Search for the cell housing the specified text and yield its (x, y) center coordinate. 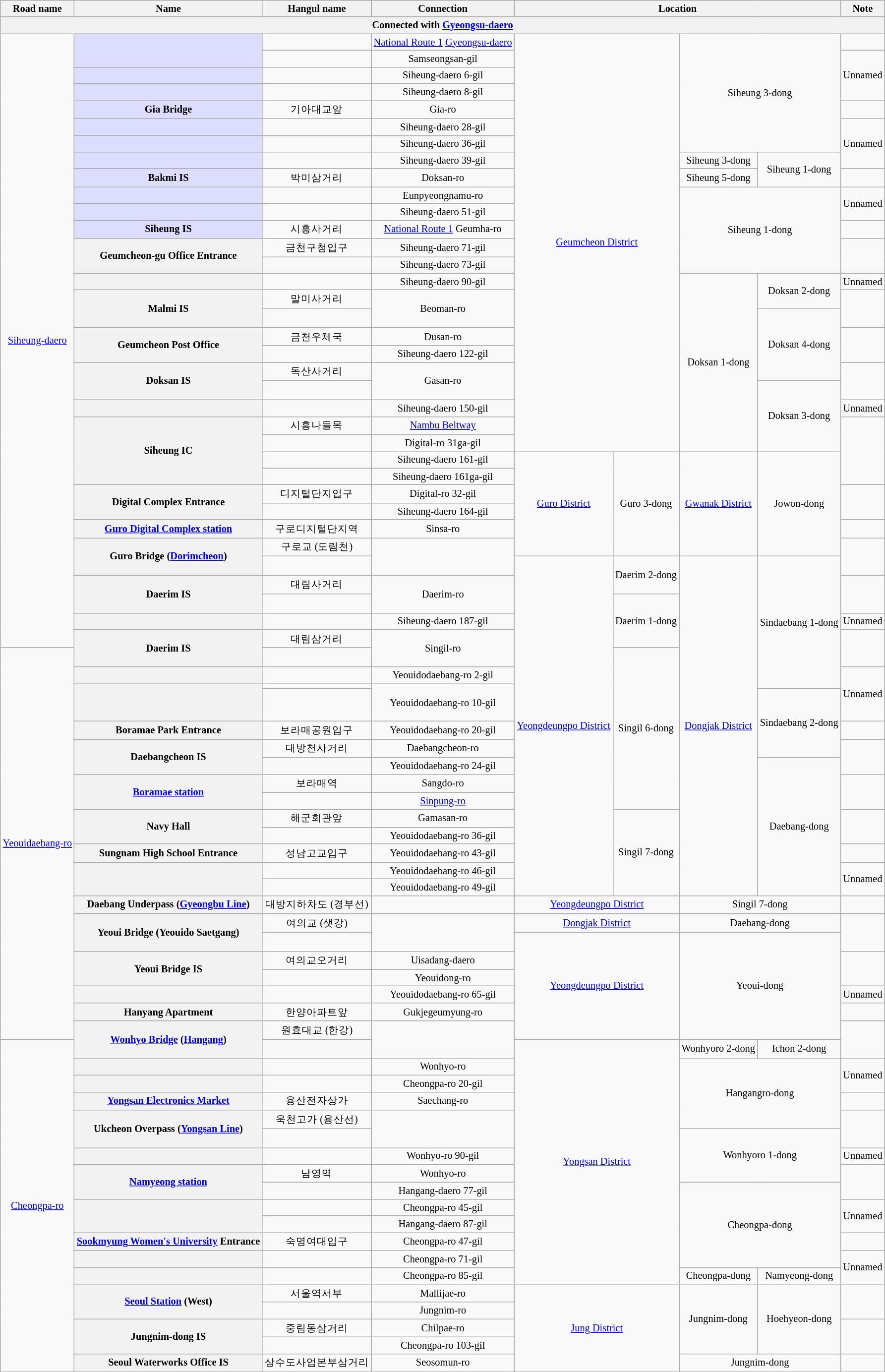
Yeoui Bridge IS (169, 968)
Yeouidaebang-ro (38, 843)
Name (169, 8)
Doksan IS (169, 381)
보라매공원입구 (317, 730)
Singil-ro (443, 648)
말미사거리 (317, 298)
Daebangcheon IS (169, 757)
Siheung-daero 161-gil (443, 460)
Samseongsan-gil (443, 59)
Geumcheon-gu Office Entrance (169, 256)
Beoman-ro (443, 308)
금천우체국 (317, 336)
Yeouidodaebang-ro 49-gil (443, 887)
National Route 1 Geumha-ro (443, 229)
Cheongpa-ro (38, 1205)
Wonhyo-ro 90-gil (443, 1156)
Hangul name (317, 8)
Siheung-daero 90-gil (443, 282)
Guro Digital Complex station (169, 529)
Nambu Beltway (443, 425)
Yeouidodaebang-ro 10-gil (443, 703)
시흥나들목 (317, 425)
Guro Bridge (Dorimcheon) (169, 556)
Sinsa-ro (443, 529)
Cheongpa-ro 103-gil (443, 1345)
Sindaebang 1-dong (799, 622)
Siheung-daero 8-gil (443, 92)
Daebang Underpass (Gyeongbu Line) (169, 904)
Gwanak District (718, 504)
Namyeong-dong (799, 1276)
Siheung-daero 150-gil (443, 408)
Hangangro-dong (760, 1093)
National Route 1 Gyeongsu-daero (443, 42)
기아대교앞 (317, 109)
Gasan-ro (443, 381)
Seoul Station (West) (169, 1301)
Hangang-daero 77-gil (443, 1191)
Daerim-ro (443, 594)
남영역 (317, 1173)
Sangdo-ro (443, 783)
Doksan 1-dong (718, 362)
Siheung-daero 71-gil (443, 248)
Yeouidodaebang-ro 24-gil (443, 766)
여의교 (샛강) (317, 923)
Jungnim-dong IS (169, 1336)
Daerim 1-dong (646, 621)
여의교오거리 (317, 960)
Yeoui-dong (760, 985)
욱천고가 (용산선) (317, 1119)
Sinpung-ro (443, 801)
Daerim 2-dong (646, 575)
Sungnam High School Entrance (169, 853)
Geumcheon Post Office (169, 345)
Hangang-daero 87-gil (443, 1224)
Sindaebang 2-dong (799, 723)
구로교 (도림천) (317, 546)
Gia Bridge (169, 109)
Yeouidodaebang-ro 20-gil (443, 730)
숙명여대입구 (317, 1242)
Navy Hall (169, 827)
Gia-ro (443, 109)
Location (678, 8)
Siheung-daero 122-gil (443, 354)
Jung District (597, 1328)
원효대교 (한강) (317, 1030)
Digital-ro 32-gil (443, 494)
Gamasan-ro (443, 818)
Connection (443, 8)
중림동삼거리 (317, 1328)
Doksan 4-dong (799, 344)
Daebangcheon-ro (443, 749)
Hoehyeon-dong (799, 1319)
Yongsan District (597, 1161)
Uisadang-daero (443, 960)
Doksan 2-dong (799, 291)
Yongsan Electronics Market (169, 1101)
Siheung IC (169, 451)
Cheongpa-ro 85-gil (443, 1276)
박미삼거리 (317, 178)
Siheung 5-dong (718, 178)
Siheung-daero (38, 341)
한양아파트앞 (317, 1012)
Wonhyoro 2-dong (718, 1048)
Cheongpa-ro 45-gil (443, 1207)
Malmi IS (169, 308)
Hanyang Apartment (169, 1012)
Wonhyo Bridge (Hangang) (169, 1040)
대방천사거리 (317, 749)
Bakmi IS (169, 178)
Yeouidodaebang-ro 65-gil (443, 994)
Seosomun-ro (443, 1363)
Note (863, 8)
Cheongpa-ro 71-gil (443, 1259)
대방지하차도 (경부선) (317, 904)
Digital-ro 31ga-gil (443, 443)
Yeouidong-ro (443, 978)
Doksan 3-dong (799, 416)
Yeouidodaebang-ro 36-gil (443, 835)
서울역서부 (317, 1293)
Jungnim-ro (443, 1311)
대림사거리 (317, 584)
Saechang-ro (443, 1101)
대림삼거리 (317, 639)
구로디지털단지역 (317, 529)
Doksan-ro (443, 178)
Geumcheon District (597, 242)
Siheung-daero 36-gil (443, 144)
Siheung-daero 164-gil (443, 511)
Siheung-daero 28-gil (443, 127)
Yeouidodaebang-ro 2-gil (443, 675)
Eunpyeongnamu-ro (443, 195)
Gukjegeumyung-ro (443, 1012)
Yeoui Bridge (Yeouido Saetgang) (169, 933)
Guro 3-dong (646, 504)
상수도사업본부삼거리 (317, 1363)
Siheung-daero 187-gil (443, 621)
Guro District (564, 504)
금천구청입구 (317, 248)
Siheung-daero 73-gil (443, 265)
Mallijae-ro (443, 1293)
Siheung-daero 161ga-gil (443, 477)
Siheung-daero 39-gil (443, 160)
Boramae Park Entrance (169, 730)
Namyeong station (169, 1182)
Dusan-ro (443, 336)
디지털단지입구 (317, 494)
Wonhyoro 1-dong (760, 1155)
시흥사거리 (317, 229)
Siheung-daero 6-gil (443, 75)
Seoul Waterworks Office IS (169, 1363)
Ichon 2-dong (799, 1048)
Yeouidodaebang-ro 43-gil (443, 853)
Ukcheon Overpass (Yongsan Line) (169, 1129)
용산전자상가 (317, 1101)
독산사거리 (317, 371)
Chilpae-ro (443, 1328)
Connected with Gyeongsu-daero (443, 25)
Cheongpa-ro 47-gil (443, 1242)
Road name (38, 8)
Jowon-dong (799, 504)
Digital Complex Entrance (169, 502)
Singil 6-dong (646, 728)
성남고교입구 (317, 853)
Siheung IS (169, 229)
Siheung-daero 51-gil (443, 212)
Cheongpa-ro 20-gil (443, 1083)
Boramae station (169, 791)
Yeouidodaebang-ro 46-gil (443, 871)
해군회관앞 (317, 818)
Sookmyung Women's University Entrance (169, 1242)
보라매역 (317, 783)
